For the text-containing cell, return its midpoint in (x, y) coordinate format. 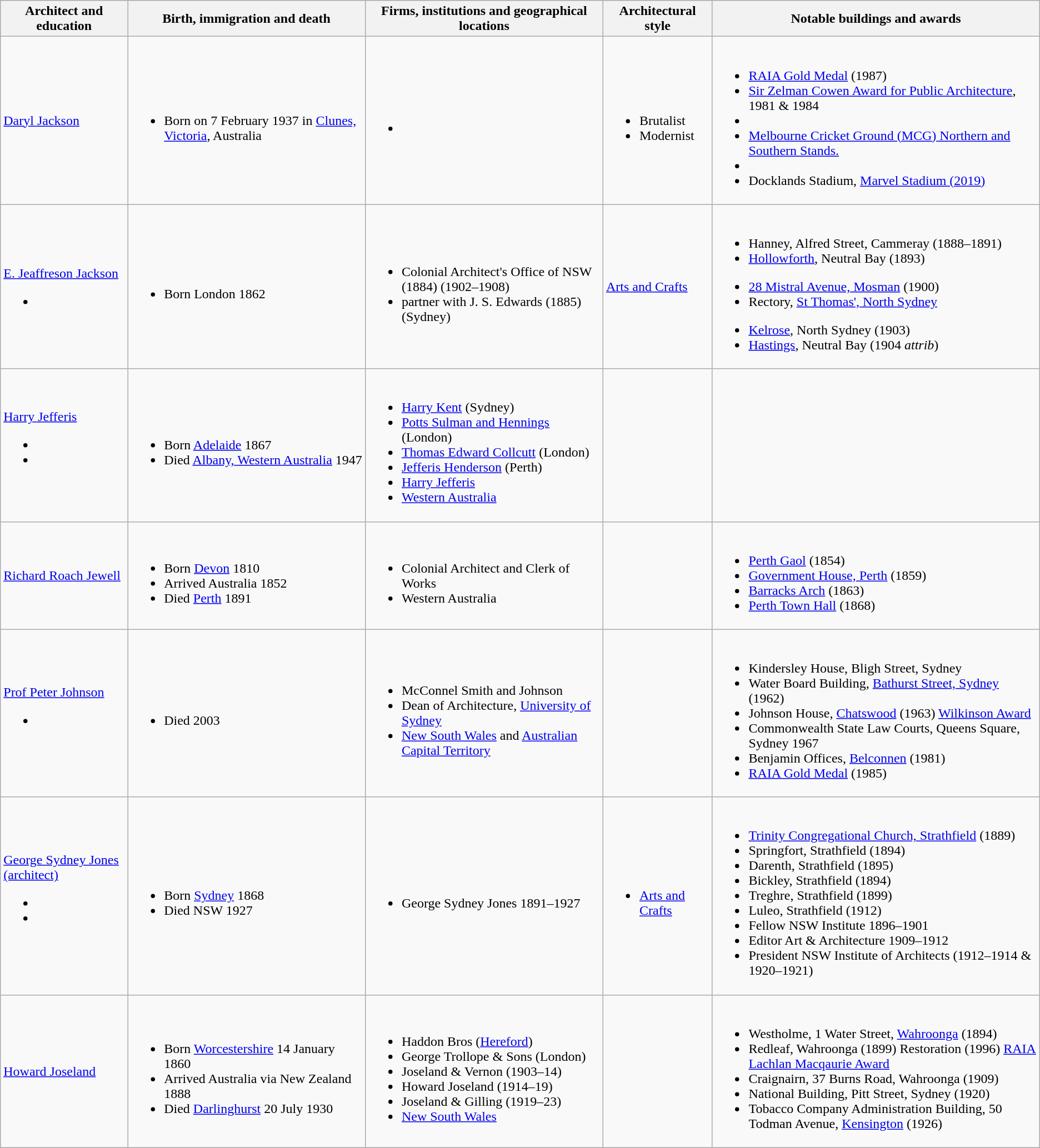
Notable buildings and awards (876, 19)
Born Worcestershire 14 January 1860Arrived Australia via New Zealand 1888Died Darlinghurst 20 July 1930 (247, 1071)
Richard Roach Jewell (64, 575)
Firms, institutions and geographical locations (484, 19)
Colonial Architect and Clerk of WorksWestern Australia (484, 575)
Died 2003 (247, 713)
McConnel Smith and JohnsonDean of Architecture, University of SydneyNew South Wales and Australian Capital Territory (484, 713)
Birth, immigration and death (247, 19)
Born Sydney 1868Died NSW 1927 (247, 896)
Harry Kent (Sydney)Potts Sulman and Hennings (London)Thomas Edward Collcutt (London)Jefferis Henderson (Perth)Harry JefferisWestern Australia (484, 445)
Born London 1862 (247, 287)
E. Jeaffreson Jackson (64, 287)
Born Adelaide 1867Died Albany, Western Australia 1947 (247, 445)
Architect and education (64, 19)
Born Devon 1810Arrived Australia 1852Died Perth 1891 (247, 575)
George Sydney Jones 1891–1927 (484, 896)
Daryl Jackson (64, 121)
Born on 7 February 1937 in Clunes, Victoria, Australia (247, 121)
Harry Jefferis (64, 445)
Colonial Architect's Office of NSW (1884) (1902–1908)partner with J. S. Edwards (1885) (Sydney) (484, 287)
Haddon Bros (Hereford)George Trollope & Sons (London)Joseland & Vernon (1903–14)Howard Joseland (1914–19)Joseland & Gilling (1919–23)New South Wales (484, 1071)
Prof Peter Johnson (64, 713)
George Sydney Jones (architect) (64, 896)
Howard Joseland (64, 1071)
BrutalistModernist (657, 121)
Perth Gaol (1854)Government House, Perth (1859)Barracks Arch (1863)Perth Town Hall (1868) (876, 575)
Architectural style (657, 19)
